Provide the [X, Y] coordinate of the cell's center where the given text is located.  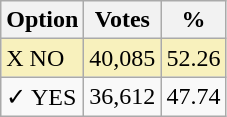
40,085 [122, 58]
Option [42, 20]
52.26 [194, 58]
✓ YES [42, 97]
47.74 [194, 97]
% [194, 20]
X NO [42, 58]
Votes [122, 20]
36,612 [122, 97]
